Provide the [x, y] coordinate of the cell's center where the given text is located.  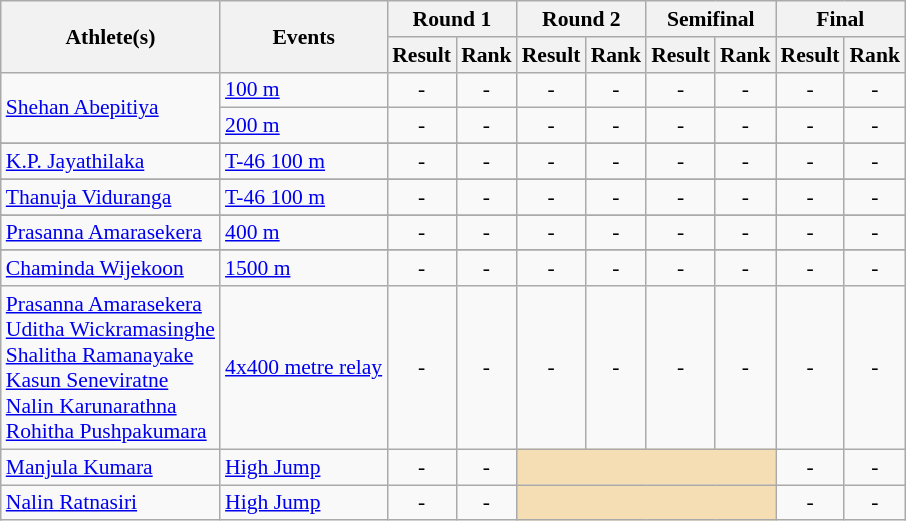
100 m [304, 90]
400 m [304, 233]
Thanuja Viduranga [110, 197]
4x400 metre relay [304, 368]
Final [840, 19]
Chaminda Wijekoon [110, 269]
Shehan Abepitiya [110, 108]
Prasanna AmarasekeraUditha Wickramasinghe Shalitha Ramanayake Kasun Seneviratne Nalin Karunarathna Rohitha Pushpakumara [110, 368]
Nalin Ratnasiri [110, 503]
200 m [304, 126]
Round 2 [582, 19]
Events [304, 36]
K.P. Jayathilaka [110, 162]
1500 m [304, 269]
Manjula Kumara [110, 467]
Athlete(s) [110, 36]
Prasanna Amarasekera [110, 233]
Round 1 [452, 19]
Semifinal [710, 19]
